Return the [X, Y] coordinate for the center point of the cell that contains the specified text.  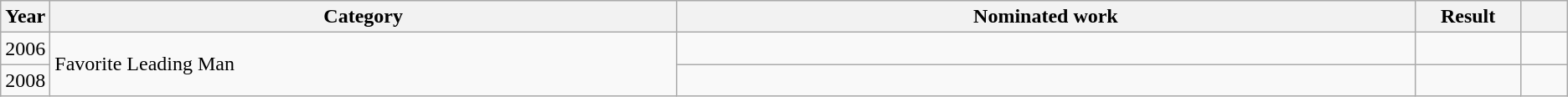
Category [364, 17]
2008 [25, 80]
Year [25, 17]
Nominated work [1046, 17]
Favorite Leading Man [364, 64]
Result [1467, 17]
2006 [25, 48]
